Extract the (X, Y) coordinate from the center of the cell holding the provided text.  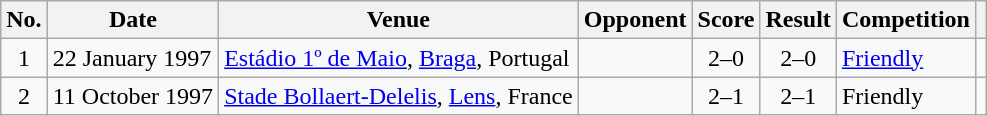
Score (726, 20)
Competition (906, 20)
Estádio 1º de Maio, Braga, Portugal (399, 58)
Stade Bollaert-Delelis, Lens, France (399, 96)
Opponent (635, 20)
22 January 1997 (132, 58)
11 October 1997 (132, 96)
2 (24, 96)
Date (132, 20)
Venue (399, 20)
1 (24, 58)
No. (24, 20)
Result (798, 20)
